For the text-containing cell, return its midpoint in (x, y) coordinate format. 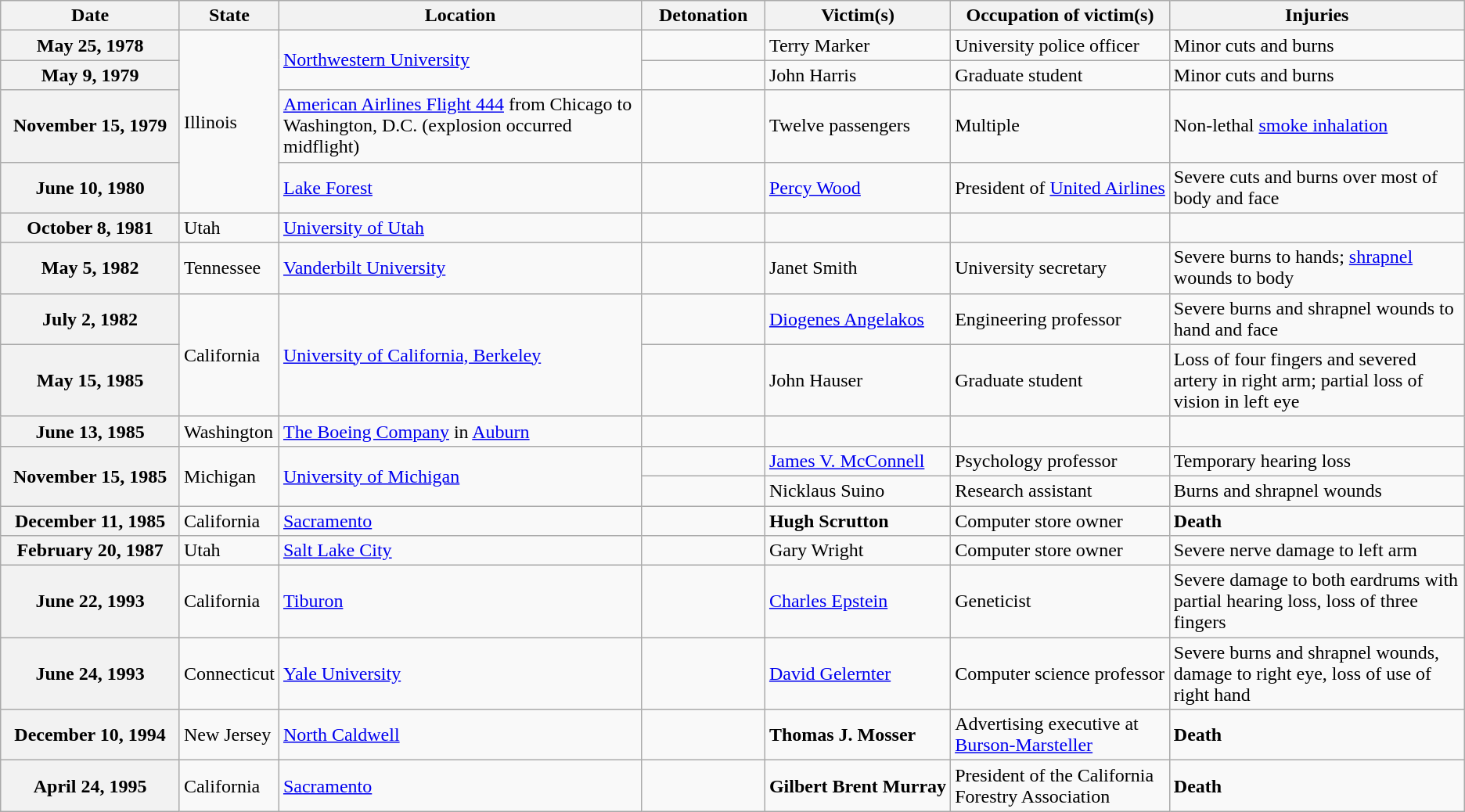
John Hauser (858, 380)
Twelve passengers (858, 126)
State (229, 16)
University police officer (1060, 45)
June 13, 1985 (91, 431)
Severe cuts and burns over most of body and face (1316, 188)
Temporary hearing loss (1316, 461)
Multiple (1060, 126)
Salt Lake City (460, 551)
Gary Wright (858, 551)
Research assistant (1060, 490)
Psychology professor (1060, 461)
Connecticut (229, 674)
Loss of four fingers and severed artery in right arm; partial loss of vision in left eye (1316, 380)
Tiburon (460, 602)
Lake Forest (460, 188)
Hugh Scrutton (858, 520)
John Harris (858, 75)
Injuries (1316, 16)
Location (460, 16)
James V. McConnell (858, 461)
June 22, 1993 (91, 602)
Advertising executive at Burson-Marsteller (1060, 735)
Victim(s) (858, 16)
May 5, 1982 (91, 268)
Severe damage to both eardrums with partial hearing loss, loss of three fingers (1316, 602)
Terry Marker (858, 45)
Burns and shrapnel wounds (1316, 490)
December 11, 1985 (91, 520)
University secretary (1060, 268)
President of United Airlines (1060, 188)
Computer science professor (1060, 674)
The Boeing Company in Auburn (460, 431)
Severe burns and shrapnel wounds, damage to right eye, loss of use of right hand (1316, 674)
Detonation (704, 16)
Illinois (229, 122)
Tennessee (229, 268)
February 20, 1987 (91, 551)
December 10, 1994 (91, 735)
Nicklaus Suino (858, 490)
North Caldwell (460, 735)
Michigan (229, 476)
Occupation of victim(s) (1060, 16)
Janet Smith (858, 268)
July 2, 1982 (91, 319)
Washington (229, 431)
Gilbert Brent Murray (858, 785)
October 8, 1981 (91, 228)
Percy Wood (858, 188)
Date (91, 16)
University of Utah (460, 228)
November 15, 1985 (91, 476)
May 15, 1985 (91, 380)
University of California, Berkeley (460, 355)
April 24, 1995 (91, 785)
November 15, 1979 (91, 126)
May 9, 1979 (91, 75)
Engineering professor (1060, 319)
June 10, 1980 (91, 188)
President of the California Forestry Association (1060, 785)
Northwestern University (460, 60)
Severe nerve damage to left arm (1316, 551)
Severe burns and shrapnel wounds to hand and face (1316, 319)
Charles Epstein (858, 602)
Non-lethal smoke inhalation (1316, 126)
June 24, 1993 (91, 674)
Severe burns to hands; shrapnel wounds to body (1316, 268)
Geneticist (1060, 602)
Yale University (460, 674)
Thomas J. Mosser (858, 735)
Vanderbilt University (460, 268)
New Jersey (229, 735)
David Gelernter (858, 674)
Diogenes Angelakos (858, 319)
American Airlines Flight 444 from Chicago to Washington, D.C. (explosion occurred midflight) (460, 126)
University of Michigan (460, 476)
May 25, 1978 (91, 45)
